Output the [x, y] coordinate of the center of the cell containing the given text.  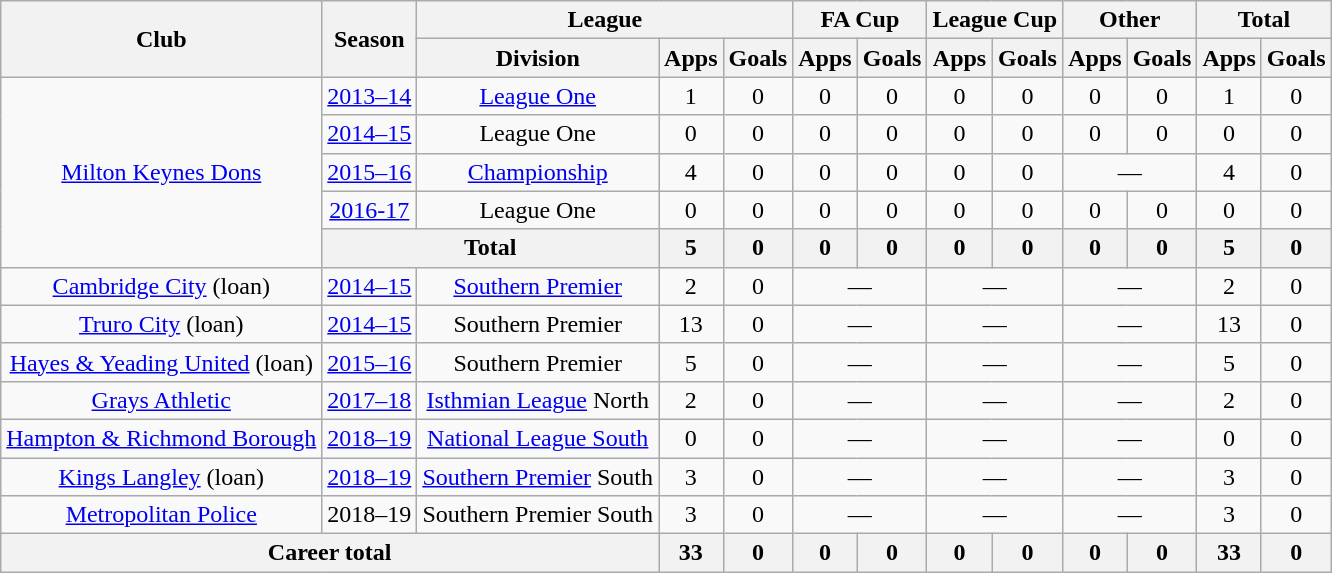
Milton Keynes Dons [162, 172]
Isthmian League North [538, 400]
Hampton & Richmond Borough [162, 438]
2017–18 [370, 400]
Metropolitan Police [162, 515]
Truro City (loan) [162, 324]
2016-17 [370, 210]
Kings Langley (loan) [162, 477]
FA Cup [860, 20]
2013–14 [370, 96]
Championship [538, 172]
Division [538, 58]
National League South [538, 438]
Grays Athletic [162, 400]
Hayes & Yeading United (loan) [162, 362]
Season [370, 39]
Club [162, 39]
Cambridge City (loan) [162, 286]
League Cup [995, 20]
Other [1130, 20]
Career total [330, 553]
League [605, 20]
